Pinpoint the cell where the given text exists, returning its (X, Y) midpoint coordinate. 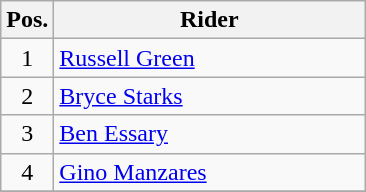
Gino Manzares (210, 172)
Rider (210, 20)
Ben Essary (210, 134)
1 (28, 58)
2 (28, 96)
3 (28, 134)
Russell Green (210, 58)
Bryce Starks (210, 96)
4 (28, 172)
Pos. (28, 20)
